Search for the cell housing the specified text and yield its [X, Y] center coordinate. 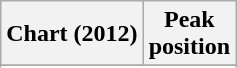
Chart (2012) [72, 34]
Peakposition [189, 34]
